Output the [X, Y] coordinate of the center of the cell containing the given text.  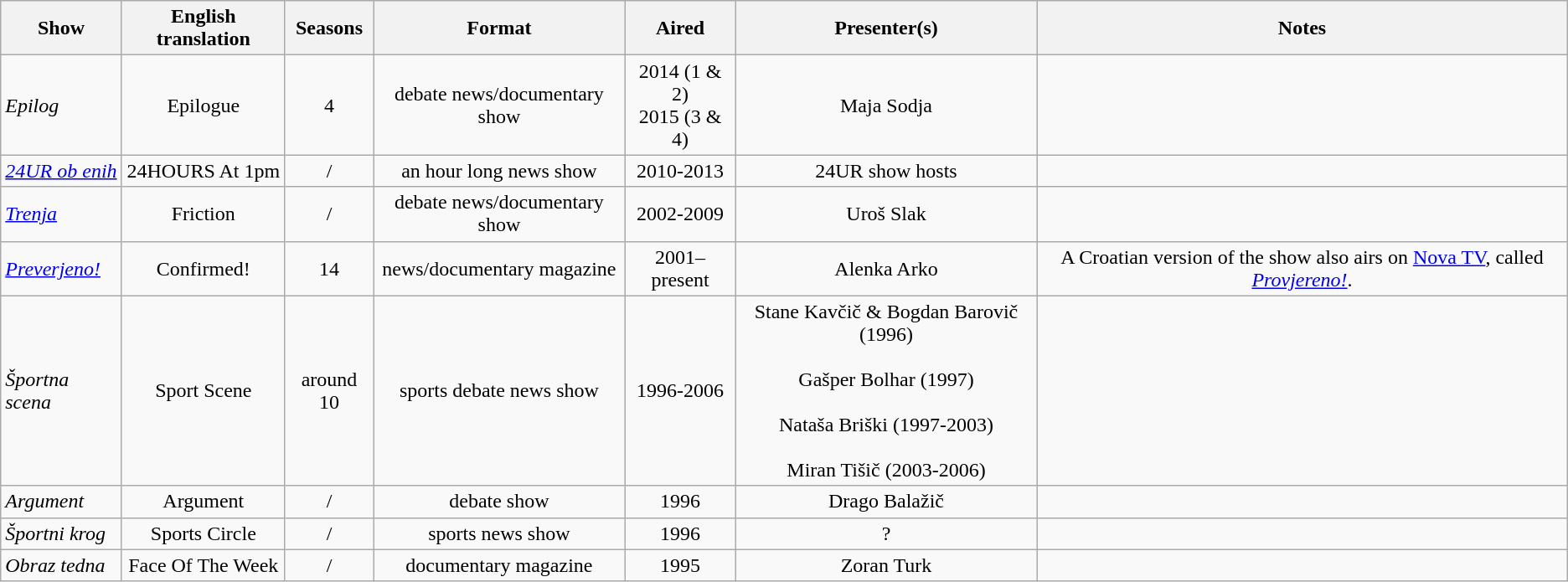
Uroš Slak [886, 214]
Epilog [62, 106]
24UR ob enih [62, 171]
2002-2009 [680, 214]
Obraz tedna [62, 565]
news/documentary magazine [499, 268]
? [886, 533]
Show [62, 28]
14 [328, 268]
Stane Kavčič & Bogdan Barovič (1996)Gašper Bolhar (1997)Nataša Briški (1997-2003)Miran Tišič (2003-2006) [886, 390]
1995 [680, 565]
Epilogue [203, 106]
Format [499, 28]
Športna scena [62, 390]
Sports Circle [203, 533]
documentary magazine [499, 565]
Aired [680, 28]
2010-2013 [680, 171]
sports news show [499, 533]
24UR show hosts [886, 171]
Sport Scene [203, 390]
1996-2006 [680, 390]
Zoran Turk [886, 565]
Športni krog [62, 533]
an hour long news show [499, 171]
Preverjeno! [62, 268]
around 10 [328, 390]
A Croatian version of the show also airs on Nova TV, called Provjereno!. [1302, 268]
Presenter(s) [886, 28]
debate show [499, 502]
2001–present [680, 268]
Trenja [62, 214]
Face Of The Week [203, 565]
English translation [203, 28]
2014 (1 & 2)2015 (3 & 4) [680, 106]
24HOURS At 1pm [203, 171]
Seasons [328, 28]
Drago Balažič [886, 502]
sports debate news show [499, 390]
Maja Sodja [886, 106]
Alenka Arko [886, 268]
Confirmed! [203, 268]
Friction [203, 214]
4 [328, 106]
Notes [1302, 28]
